Detect which cell encompasses the target text, then output its (x, y) center coordinate. 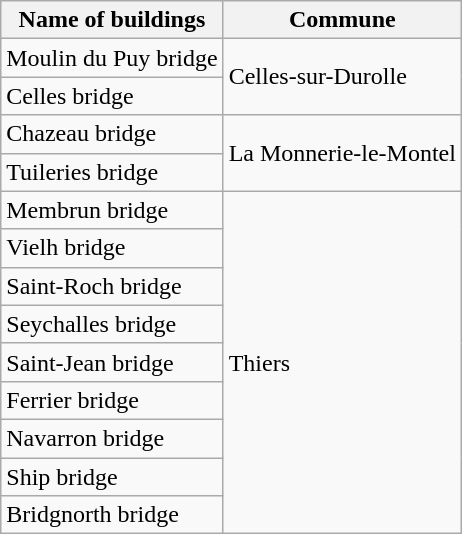
Commune (342, 20)
Name of buildings (112, 20)
La Monnerie-le-Montel (342, 153)
Navarron bridge (112, 438)
Saint-Jean bridge (112, 362)
Membrun bridge (112, 210)
Bridgnorth bridge (112, 515)
Chazeau bridge (112, 134)
Ferrier bridge (112, 400)
Ship bridge (112, 477)
Tuileries bridge (112, 172)
Seychalles bridge (112, 324)
Celles bridge (112, 96)
Moulin du Puy bridge (112, 58)
Celles-sur-Durolle (342, 77)
Thiers (342, 362)
Saint-Roch bridge (112, 286)
Vielh bridge (112, 248)
